Extract the (x, y) coordinate from the center of the cell holding the provided text.  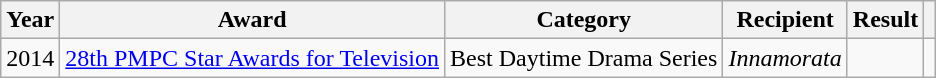
Best Daytime Drama Series (584, 58)
28th PMPC Star Awards for Television (252, 58)
Award (252, 20)
Year (30, 20)
Innamorata (785, 58)
2014 (30, 58)
Recipient (785, 20)
Result (885, 20)
Category (584, 20)
